Detect which cell encompasses the target text, then output its (X, Y) center coordinate. 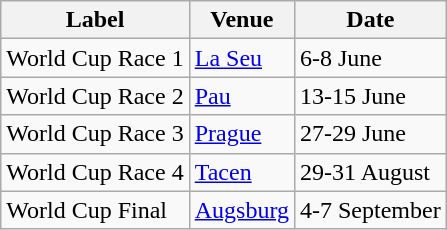
Venue (242, 20)
World Cup Race 4 (95, 172)
World Cup Final (95, 210)
La Seu (242, 58)
13-15 June (370, 96)
World Cup Race 1 (95, 58)
6-8 June (370, 58)
Tacen (242, 172)
4-7 September (370, 210)
27-29 June (370, 134)
Pau (242, 96)
World Cup Race 3 (95, 134)
Label (95, 20)
Date (370, 20)
Augsburg (242, 210)
Prague (242, 134)
29-31 August (370, 172)
World Cup Race 2 (95, 96)
